From the cell containing the given text, extract its center point as (X, Y) coordinate. 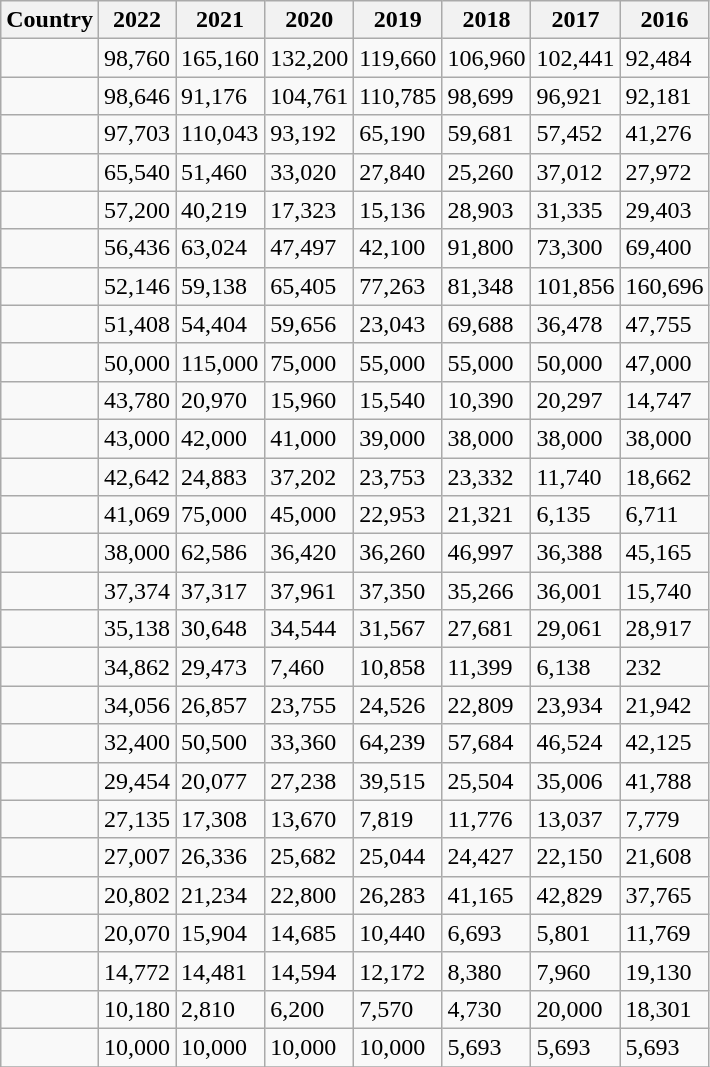
32,400 (136, 743)
104,761 (310, 96)
98,699 (486, 96)
17,323 (310, 210)
42,642 (136, 477)
7,819 (398, 819)
4,730 (486, 1009)
21,942 (664, 705)
93,192 (310, 134)
19,130 (664, 971)
39,000 (398, 438)
20,077 (220, 781)
15,904 (220, 933)
45,165 (664, 553)
34,862 (136, 667)
41,788 (664, 781)
57,200 (136, 210)
165,160 (220, 58)
65,405 (310, 286)
59,138 (220, 286)
27,007 (136, 857)
47,000 (664, 362)
35,006 (576, 781)
62,586 (220, 553)
27,135 (136, 819)
10,180 (136, 1009)
23,332 (486, 477)
27,238 (310, 781)
15,540 (398, 400)
57,684 (486, 743)
7,779 (664, 819)
21,234 (220, 895)
46,997 (486, 553)
15,136 (398, 210)
12,172 (398, 971)
30,648 (220, 629)
11,740 (576, 477)
41,000 (310, 438)
22,800 (310, 895)
119,660 (398, 58)
47,755 (664, 324)
37,765 (664, 895)
36,001 (576, 591)
69,400 (664, 248)
7,570 (398, 1009)
41,165 (486, 895)
41,069 (136, 515)
6,693 (486, 933)
20,000 (576, 1009)
97,703 (136, 134)
6,711 (664, 515)
35,138 (136, 629)
102,441 (576, 58)
45,000 (310, 515)
51,460 (220, 172)
23,753 (398, 477)
37,012 (576, 172)
18,662 (664, 477)
14,481 (220, 971)
106,960 (486, 58)
64,239 (398, 743)
26,336 (220, 857)
98,760 (136, 58)
20,802 (136, 895)
28,917 (664, 629)
17,308 (220, 819)
36,478 (576, 324)
14,685 (310, 933)
42,125 (664, 743)
25,682 (310, 857)
27,840 (398, 172)
6,138 (576, 667)
7,460 (310, 667)
52,146 (136, 286)
34,056 (136, 705)
69,688 (486, 324)
92,484 (664, 58)
91,800 (486, 248)
27,972 (664, 172)
25,504 (486, 781)
37,374 (136, 591)
10,858 (398, 667)
2,810 (220, 1009)
132,200 (310, 58)
42,100 (398, 248)
232 (664, 667)
37,202 (310, 477)
46,524 (576, 743)
22,953 (398, 515)
56,436 (136, 248)
36,420 (310, 553)
41,276 (664, 134)
50,500 (220, 743)
35,266 (486, 591)
110,785 (398, 96)
36,388 (576, 553)
65,190 (398, 134)
11,399 (486, 667)
47,497 (310, 248)
77,263 (398, 286)
40,219 (220, 210)
43,000 (136, 438)
26,283 (398, 895)
59,681 (486, 134)
11,776 (486, 819)
23,934 (576, 705)
15,740 (664, 591)
29,403 (664, 210)
2017 (576, 20)
51,408 (136, 324)
36,260 (398, 553)
23,755 (310, 705)
23,043 (398, 324)
27,681 (486, 629)
96,921 (576, 96)
63,024 (220, 248)
54,404 (220, 324)
14,594 (310, 971)
15,960 (310, 400)
33,020 (310, 172)
2022 (136, 20)
20,070 (136, 933)
11,769 (664, 933)
33,360 (310, 743)
39,515 (398, 781)
115,000 (220, 362)
37,317 (220, 591)
13,037 (576, 819)
24,526 (398, 705)
21,321 (486, 515)
160,696 (664, 286)
92,181 (664, 96)
Country (50, 20)
7,960 (576, 971)
110,043 (220, 134)
26,857 (220, 705)
91,176 (220, 96)
21,608 (664, 857)
25,044 (398, 857)
34,544 (310, 629)
5,801 (576, 933)
101,856 (576, 286)
22,809 (486, 705)
10,440 (398, 933)
31,335 (576, 210)
2020 (310, 20)
65,540 (136, 172)
2021 (220, 20)
20,970 (220, 400)
59,656 (310, 324)
37,350 (398, 591)
10,390 (486, 400)
6,200 (310, 1009)
42,000 (220, 438)
13,670 (310, 819)
22,150 (576, 857)
25,260 (486, 172)
14,772 (136, 971)
18,301 (664, 1009)
31,567 (398, 629)
2019 (398, 20)
29,473 (220, 667)
37,961 (310, 591)
73,300 (576, 248)
28,903 (486, 210)
20,297 (576, 400)
24,427 (486, 857)
81,348 (486, 286)
8,380 (486, 971)
57,452 (576, 134)
6,135 (576, 515)
24,883 (220, 477)
98,646 (136, 96)
42,829 (576, 895)
2018 (486, 20)
14,747 (664, 400)
29,454 (136, 781)
43,780 (136, 400)
29,061 (576, 629)
2016 (664, 20)
